Extract the [X, Y] coordinate from the center of the cell holding the provided text.  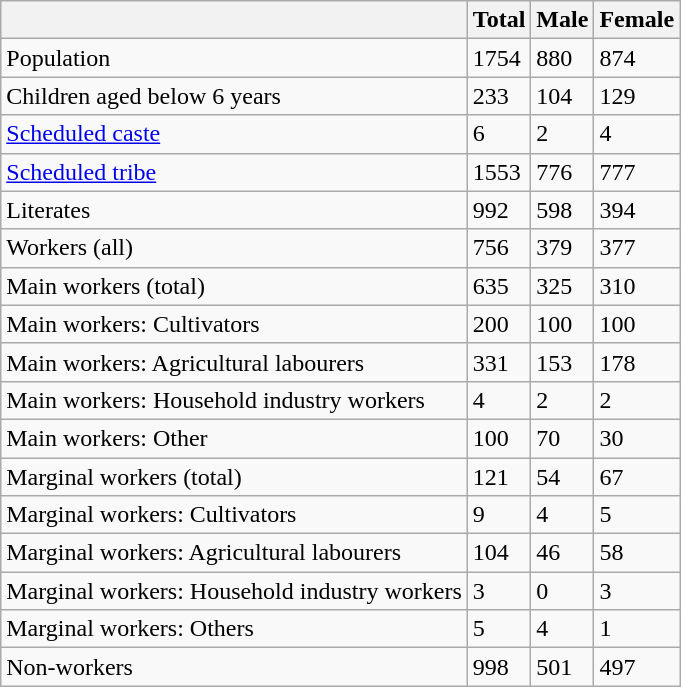
Main workers: Household industry workers [234, 400]
Non-workers [234, 667]
1 [637, 629]
Main workers: Cultivators [234, 324]
394 [637, 210]
1553 [499, 172]
200 [499, 324]
Main workers (total) [234, 286]
325 [562, 286]
54 [562, 477]
992 [499, 210]
998 [499, 667]
Total [499, 20]
Population [234, 58]
Children aged below 6 years [234, 96]
178 [637, 362]
874 [637, 58]
153 [562, 362]
310 [637, 286]
777 [637, 172]
377 [637, 248]
756 [499, 248]
331 [499, 362]
233 [499, 96]
Marginal workers: Others [234, 629]
501 [562, 667]
Scheduled tribe [234, 172]
46 [562, 553]
598 [562, 210]
Marginal workers (total) [234, 477]
Scheduled caste [234, 134]
Marginal workers: Cultivators [234, 515]
0 [562, 591]
Marginal workers: Household industry workers [234, 591]
1754 [499, 58]
635 [499, 286]
30 [637, 438]
129 [637, 96]
Main workers: Agricultural labourers [234, 362]
776 [562, 172]
9 [499, 515]
Workers (all) [234, 248]
Main workers: Other [234, 438]
121 [499, 477]
Male [562, 20]
58 [637, 553]
880 [562, 58]
Marginal workers: Agricultural labourers [234, 553]
67 [637, 477]
497 [637, 667]
Female [637, 20]
70 [562, 438]
Literates [234, 210]
379 [562, 248]
6 [499, 134]
